Return [x, y] of the center of cell containing provided text 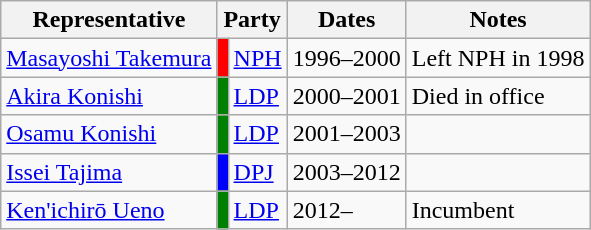
Representative [109, 20]
Died in office [498, 96]
NPH [258, 58]
Akira Konishi [109, 96]
Masayoshi Takemura [109, 58]
2012– [346, 210]
2003–2012 [346, 172]
Ken'ichirō Ueno [109, 210]
Issei Tajima [109, 172]
Incumbent [498, 210]
Left NPH in 1998 [498, 58]
2000–2001 [346, 96]
DPJ [258, 172]
Osamu Konishi [109, 134]
Party [252, 20]
1996–2000 [346, 58]
Dates [346, 20]
2001–2003 [346, 134]
Notes [498, 20]
